Capture the cell that displays the provided text and extract its (x, y) central coordinate. 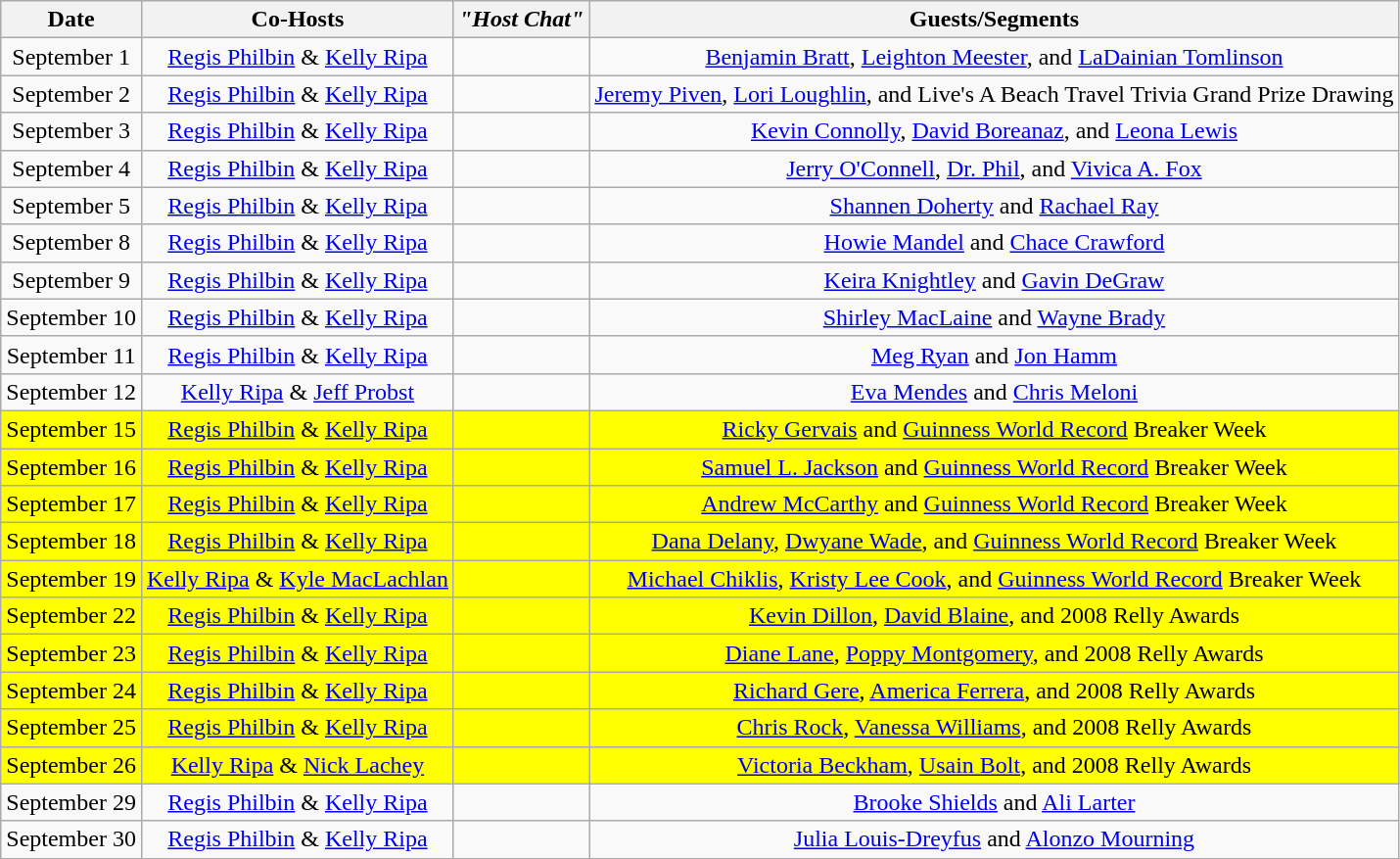
Howie Mandel and Chace Crawford (995, 243)
Shirley MacLaine and Wayne Brady (995, 317)
September 8 (71, 243)
September 25 (71, 728)
Samuel L. Jackson and Guinness World Record Breaker Week (995, 467)
September 22 (71, 616)
September 11 (71, 355)
September 29 (71, 802)
Andrew McCarthy and Guinness World Record Breaker Week (995, 504)
September 9 (71, 280)
Kelly Ripa & Nick Lachey (298, 765)
September 1 (71, 57)
Kelly Ripa & Kyle MacLachlan (298, 579)
September 30 (71, 839)
Meg Ryan and Jon Hamm (995, 355)
September 15 (71, 429)
Chris Rock, Vanessa Williams, and 2008 Relly Awards (995, 728)
Eva Mendes and Chris Meloni (995, 392)
September 16 (71, 467)
Keira Knightley and Gavin DeGraw (995, 280)
Kevin Dillon, David Blaine, and 2008 Relly Awards (995, 616)
Guests/Segments (995, 20)
Diane Lane, Poppy Montgomery, and 2008 Relly Awards (995, 653)
Michael Chiklis, Kristy Lee Cook, and Guinness World Record Breaker Week (995, 579)
Shannen Doherty and Rachael Ray (995, 206)
Ricky Gervais and Guinness World Record Breaker Week (995, 429)
Co-Hosts (298, 20)
Date (71, 20)
September 19 (71, 579)
September 26 (71, 765)
Kelly Ripa & Jeff Probst (298, 392)
September 5 (71, 206)
Julia Louis-Dreyfus and Alonzo Mourning (995, 839)
"Host Chat" (521, 20)
September 17 (71, 504)
September 2 (71, 94)
September 12 (71, 392)
Jeremy Piven, Lori Loughlin, and Live's A Beach Travel Trivia Grand Prize Drawing (995, 94)
Victoria Beckham, Usain Bolt, and 2008 Relly Awards (995, 765)
Richard Gere, America Ferrera, and 2008 Relly Awards (995, 691)
Dana Delany, Dwyane Wade, and Guinness World Record Breaker Week (995, 542)
September 18 (71, 542)
Jerry O'Connell, Dr. Phil, and Vivica A. Fox (995, 168)
Brooke Shields and Ali Larter (995, 802)
September 23 (71, 653)
September 24 (71, 691)
September 4 (71, 168)
Benjamin Bratt, Leighton Meester, and LaDainian Tomlinson (995, 57)
Kevin Connolly, David Boreanaz, and Leona Lewis (995, 131)
September 10 (71, 317)
September 3 (71, 131)
